Output the (x, y) coordinate of the center of the cell containing the given text.  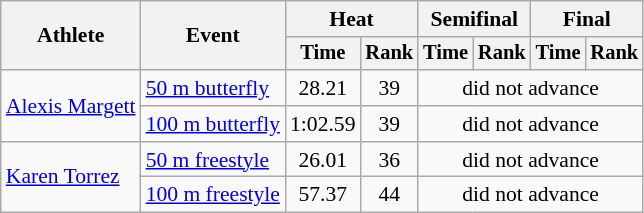
Heat (352, 19)
28.21 (322, 88)
44 (389, 195)
1:02.59 (322, 124)
36 (389, 160)
100 m butterfly (213, 124)
50 m freestyle (213, 160)
26.01 (322, 160)
Final (587, 19)
Event (213, 36)
Alexis Margett (71, 106)
Karen Torrez (71, 178)
57.37 (322, 195)
50 m butterfly (213, 88)
100 m freestyle (213, 195)
Athlete (71, 36)
Semifinal (474, 19)
